Provide the (X, Y) coordinate of the cell's center where the given text is located.  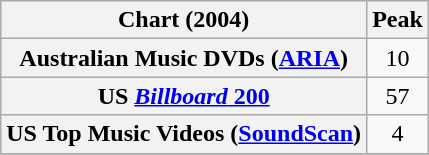
US Top Music Videos (SoundScan) (184, 134)
Peak (398, 20)
10 (398, 58)
Chart (2004) (184, 20)
US Billboard 200 (184, 96)
57 (398, 96)
4 (398, 134)
Australian Music DVDs (ARIA) (184, 58)
